Find where the given text appears and provide that cell's center as (X, Y) coordinate. 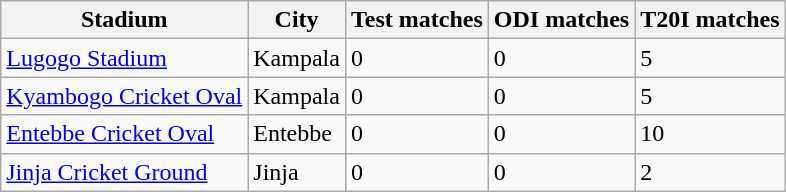
2 (710, 172)
City (297, 20)
Entebbe (297, 134)
10 (710, 134)
Kyambogo Cricket Oval (124, 96)
Jinja (297, 172)
T20I matches (710, 20)
Entebbe Cricket Oval (124, 134)
ODI matches (561, 20)
Stadium (124, 20)
Test matches (416, 20)
Jinja Cricket Ground (124, 172)
Lugogo Stadium (124, 58)
